Identify which cell holds the provided text, then report its (X, Y) central coordinate. 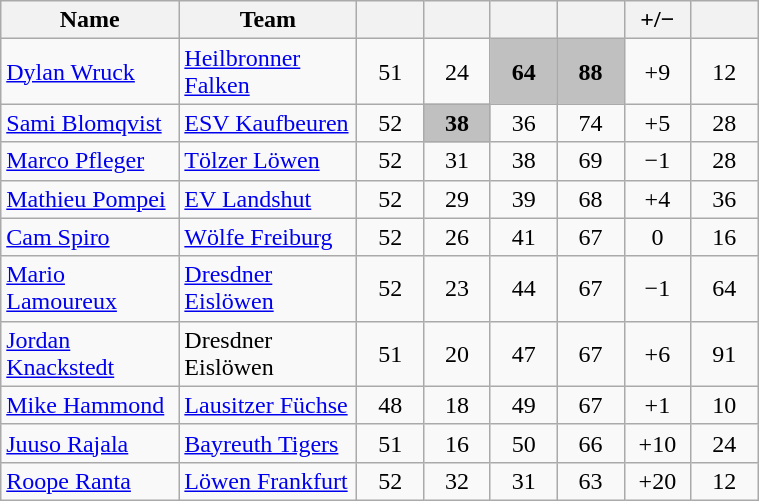
44 (524, 288)
Heilbronner Falken (268, 72)
Tölzer Löwen (268, 161)
+10 (658, 443)
Lausitzer Füchse (268, 405)
48 (390, 405)
0 (658, 237)
66 (590, 443)
Mario Lamoureux (90, 288)
Cam Spiro (90, 237)
91 (724, 354)
68 (590, 199)
10 (724, 405)
69 (590, 161)
88 (590, 72)
47 (524, 354)
Jordan Knackstedt (90, 354)
+20 (658, 481)
Dylan Wruck (90, 72)
Sami Blomqvist (90, 123)
Name (90, 20)
26 (458, 237)
Löwen Frankfurt (268, 481)
Mathieu Pompei (90, 199)
18 (458, 405)
20 (458, 354)
Wölfe Freiburg (268, 237)
74 (590, 123)
29 (458, 199)
ESV Kaufbeuren (268, 123)
Bayreuth Tigers (268, 443)
+5 (658, 123)
41 (524, 237)
+9 (658, 72)
Roope Ranta (90, 481)
Juuso Rajala (90, 443)
+/− (658, 20)
23 (458, 288)
50 (524, 443)
+6 (658, 354)
EV Landshut (268, 199)
+1 (658, 405)
63 (590, 481)
Mike Hammond (90, 405)
39 (524, 199)
+4 (658, 199)
Team (268, 20)
49 (524, 405)
Marco Pfleger (90, 161)
32 (458, 481)
